Return the (x, y) coordinate for the center point of the cell that contains the specified text.  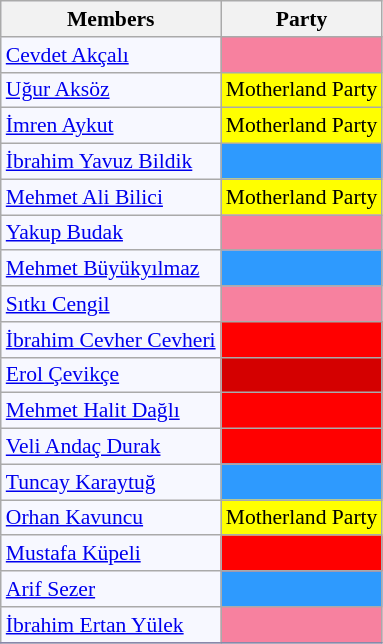
Mehmet Ali Bilici (111, 197)
Erol Çevikçe (111, 375)
Mehmet Halit Dağlı (111, 411)
Mehmet Büyükyılmaz (111, 269)
Tuncay Karaytuğ (111, 482)
Members (111, 19)
İbrahim Yavuz Bildik (111, 162)
İbrahim Cevher Cevheri (111, 340)
İmren Aykut (111, 126)
Orhan Kavuncu (111, 518)
Yakup Budak (111, 233)
Party (302, 19)
Mustafa Küpeli (111, 554)
Cevdet Akçalı (111, 55)
Sıtkı Cengil (111, 304)
Uğur Aksöz (111, 90)
İbrahim Ertan Yülek (111, 625)
Veli Andaç Durak (111, 447)
Arif Sezer (111, 589)
